Pinpoint the cell where the given text exists, returning its [X, Y] midpoint coordinate. 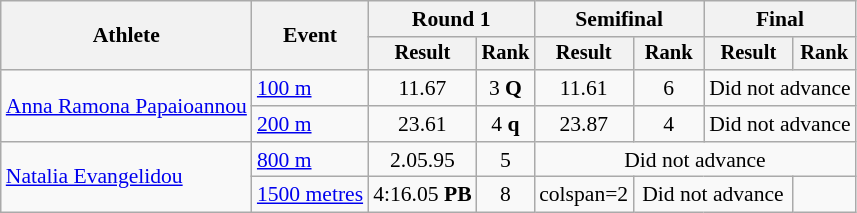
Event [310, 36]
Natalia Evangelidou [126, 178]
4 q [506, 124]
23.87 [584, 124]
4 [668, 124]
2.05.95 [422, 160]
11.61 [584, 88]
Athlete [126, 36]
1500 metres [310, 195]
8 [506, 195]
6 [668, 88]
100 m [310, 88]
800 m [310, 160]
Final [780, 19]
3 Q [506, 88]
4:16.05 PB [422, 195]
Anna Ramona Papaioannou [126, 106]
5 [506, 160]
23.61 [422, 124]
colspan=2 [584, 195]
200 m [310, 124]
11.67 [422, 88]
Round 1 [451, 19]
Semifinal [619, 19]
